Search for the cell housing the specified text and yield its [x, y] center coordinate. 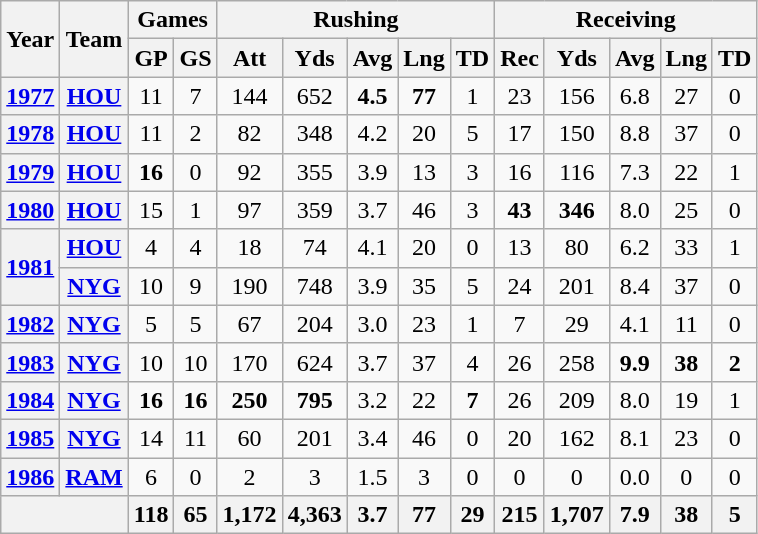
92 [250, 172]
8.8 [634, 134]
18 [250, 248]
118 [151, 515]
348 [314, 134]
43 [520, 210]
82 [250, 134]
0.0 [634, 477]
3.4 [372, 438]
4.5 [372, 96]
25 [686, 210]
Games [172, 20]
Rec [520, 58]
1982 [30, 324]
652 [314, 96]
24 [520, 286]
4,363 [314, 515]
6.2 [634, 248]
9 [196, 286]
19 [686, 400]
209 [576, 400]
7.9 [634, 515]
6 [151, 477]
4.2 [372, 134]
1,172 [250, 515]
3.2 [372, 400]
RAM [94, 477]
116 [576, 172]
150 [576, 134]
33 [686, 248]
1.5 [372, 477]
1985 [30, 438]
1986 [30, 477]
359 [314, 210]
258 [576, 362]
GP [151, 58]
215 [520, 515]
748 [314, 286]
1984 [30, 400]
1978 [30, 134]
27 [686, 96]
8.4 [634, 286]
1,707 [576, 515]
15 [151, 210]
65 [196, 515]
74 [314, 248]
144 [250, 96]
35 [424, 286]
Team [94, 39]
17 [520, 134]
355 [314, 172]
97 [250, 210]
162 [576, 438]
1980 [30, 210]
14 [151, 438]
250 [250, 400]
624 [314, 362]
80 [576, 248]
1977 [30, 96]
795 [314, 400]
156 [576, 96]
1979 [30, 172]
60 [250, 438]
3.0 [372, 324]
9.9 [634, 362]
1983 [30, 362]
1981 [30, 267]
8.1 [634, 438]
Rushing [356, 20]
GS [196, 58]
204 [314, 324]
190 [250, 286]
170 [250, 362]
346 [576, 210]
67 [250, 324]
Receiving [626, 20]
7.3 [634, 172]
Att [250, 58]
6.8 [634, 96]
Year [30, 39]
